Return the [X, Y] coordinate for the center point of the cell that contains the specified text.  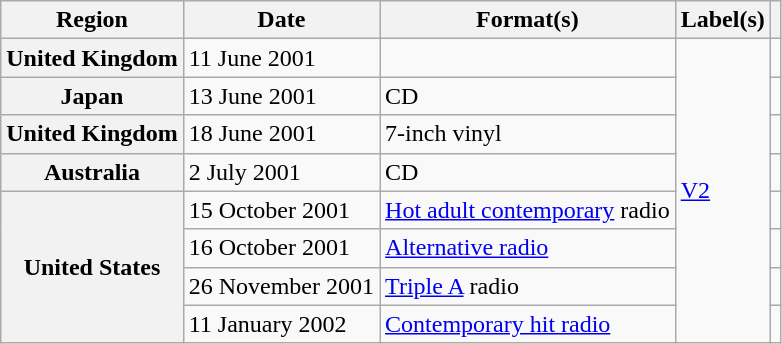
26 November 2001 [281, 286]
Format(s) [528, 20]
Date [281, 20]
Australia [92, 172]
Triple A radio [528, 286]
18 June 2001 [281, 134]
Hot adult contemporary radio [528, 210]
Alternative radio [528, 248]
11 June 2001 [281, 58]
United States [92, 267]
2 July 2001 [281, 172]
Contemporary hit radio [528, 324]
15 October 2001 [281, 210]
V2 [722, 191]
Japan [92, 96]
Region [92, 20]
16 October 2001 [281, 248]
13 June 2001 [281, 96]
Label(s) [722, 20]
11 January 2002 [281, 324]
7-inch vinyl [528, 134]
